Output the (X, Y) coordinate of the center of the cell containing the given text.  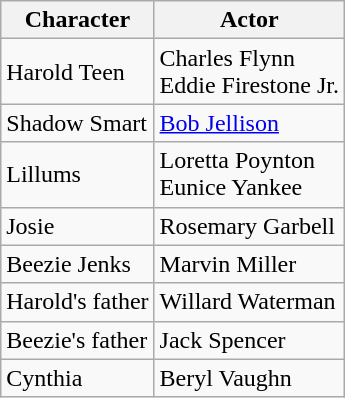
Jack Spencer (249, 340)
Beezie's father (78, 340)
Harold Teen (78, 72)
Cynthia (78, 378)
Character (78, 20)
Beryl Vaughn (249, 378)
Bob Jellison (249, 123)
Beezie Jenks (78, 264)
Rosemary Garbell (249, 226)
Marvin Miller (249, 264)
Josie (78, 226)
Loretta PoyntonEunice Yankee (249, 174)
Lillums (78, 174)
Actor (249, 20)
Charles FlynnEddie Firestone Jr. (249, 72)
Harold's father (78, 302)
Shadow Smart (78, 123)
Willard Waterman (249, 302)
